Return the [x, y] coordinate for the center point of the cell that contains the specified text.  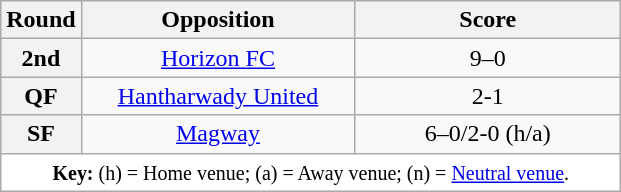
Round [41, 20]
6–0/2-0 (h/a) [488, 134]
Hantharwady United [218, 96]
Horizon FC [218, 58]
Magway [218, 134]
9–0 [488, 58]
Score [488, 20]
SF [41, 134]
Key: (h) = Home venue; (a) = Away venue; (n) = Neutral venue. [311, 172]
QF [41, 96]
2-1 [488, 96]
2nd [41, 58]
Opposition [218, 20]
